Capture the cell that displays the provided text and extract its [X, Y] central coordinate. 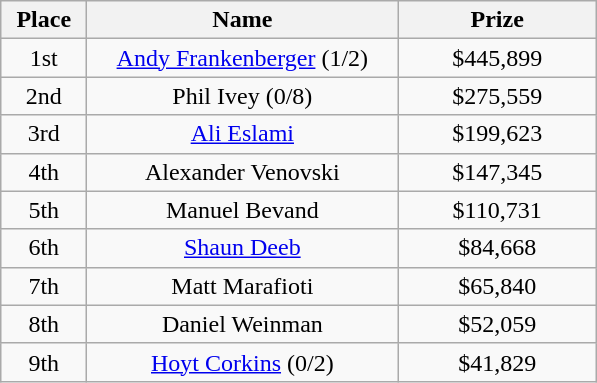
Phil Ivey (0/8) [242, 96]
Manuel Bevand [242, 210]
Place [44, 20]
4th [44, 172]
$41,829 [498, 362]
$110,731 [498, 210]
Alexander Venovski [242, 172]
Shaun Deeb [242, 248]
Prize [498, 20]
Andy Frankenberger (1/2) [242, 58]
$147,345 [498, 172]
5th [44, 210]
8th [44, 324]
6th [44, 248]
$84,668 [498, 248]
Hoyt Corkins (0/2) [242, 362]
3rd [44, 134]
9th [44, 362]
$445,899 [498, 58]
1st [44, 58]
Daniel Weinman [242, 324]
$199,623 [498, 134]
Ali Eslami [242, 134]
$65,840 [498, 286]
2nd [44, 96]
7th [44, 286]
$52,059 [498, 324]
Name [242, 20]
Matt Marafioti [242, 286]
$275,559 [498, 96]
